Extract the [x, y] coordinate from the center of the cell holding the provided text.  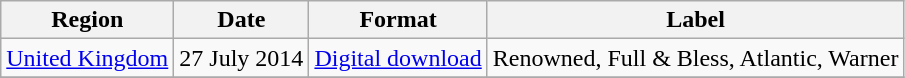
Date [242, 20]
Label [696, 20]
Renowned, Full & Bless, Atlantic, Warner [696, 58]
Format [398, 20]
27 July 2014 [242, 58]
Digital download [398, 58]
Region [88, 20]
United Kingdom [88, 58]
